Detect which cell encompasses the target text, then output its (X, Y) center coordinate. 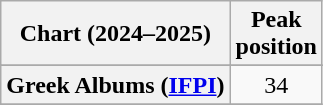
Greek Albums (IFPI) (116, 85)
34 (276, 85)
Peakposition (276, 34)
Chart (2024–2025) (116, 34)
